Detect which cell encompasses the target text, then output its (x, y) center coordinate. 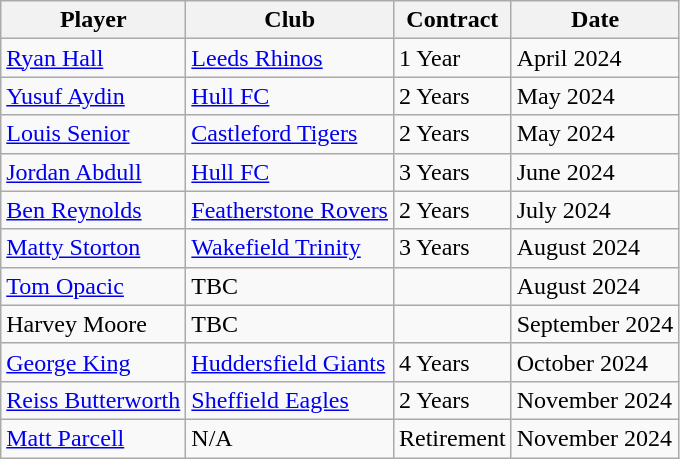
Leeds Rhinos (290, 58)
Contract (452, 20)
N/A (290, 438)
Club (290, 20)
Featherstone Rovers (290, 210)
Ben Reynolds (94, 210)
Harvey Moore (94, 324)
April 2024 (595, 58)
Tom Opacic (94, 286)
Reiss Butterworth (94, 400)
Sheffield Eagles (290, 400)
September 2024 (595, 324)
Louis Senior (94, 134)
Huddersfield Giants (290, 362)
July 2024 (595, 210)
4 Years (452, 362)
George King (94, 362)
Date (595, 20)
October 2024 (595, 362)
Wakefield Trinity (290, 248)
Ryan Hall (94, 58)
Player (94, 20)
Retirement (452, 438)
Jordan Abdull (94, 172)
1 Year (452, 58)
Matt Parcell (94, 438)
Matty Storton (94, 248)
June 2024 (595, 172)
Yusuf Aydin (94, 96)
Castleford Tigers (290, 134)
